Extract the (X, Y) coordinate from the center of the cell holding the provided text.  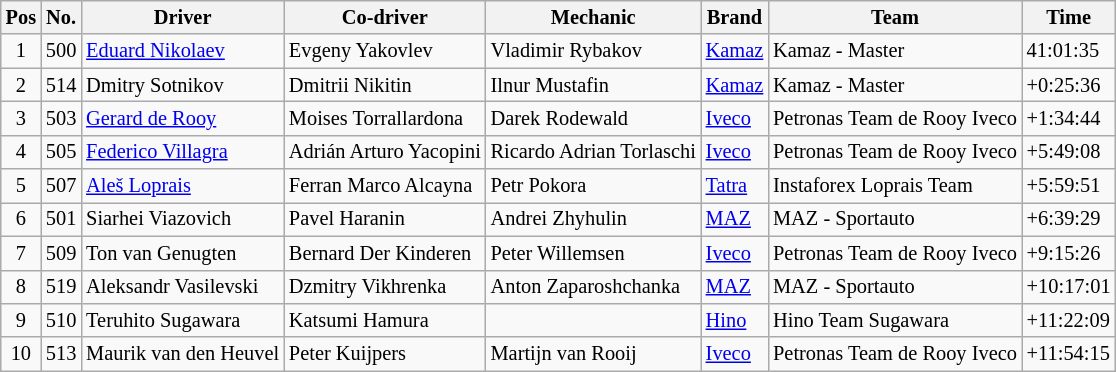
+11:54:15 (1069, 354)
Hino (734, 320)
10 (21, 354)
Vladimir Rybakov (594, 51)
Hino Team Sugawara (895, 320)
1 (21, 51)
Anton Zaparoshchanka (594, 287)
+1:34:44 (1069, 118)
4 (21, 152)
513 (61, 354)
500 (61, 51)
510 (61, 320)
Brand (734, 17)
+0:25:36 (1069, 85)
503 (61, 118)
501 (61, 219)
Teruhito Sugawara (182, 320)
Mechanic (594, 17)
Peter Kuijpers (385, 354)
No. (61, 17)
Dzmitry Vikhrenka (385, 287)
Co-driver (385, 17)
Dmitrii Nikitin (385, 85)
505 (61, 152)
Martijn van Rooij (594, 354)
519 (61, 287)
Peter Willemsen (594, 253)
507 (61, 186)
514 (61, 85)
Tatra (734, 186)
Time (1069, 17)
Gerard de Rooy (182, 118)
Eduard Nikolaev (182, 51)
41:01:35 (1069, 51)
Katsumi Hamura (385, 320)
+5:59:51 (1069, 186)
+6:39:29 (1069, 219)
Driver (182, 17)
509 (61, 253)
+9:15:26 (1069, 253)
+5:49:08 (1069, 152)
Dmitry Sotnikov (182, 85)
Moises Torrallardona (385, 118)
Pavel Haranin (385, 219)
Petr Pokora (594, 186)
Federico Villagra (182, 152)
Ricardo Adrian Torlaschi (594, 152)
+10:17:01 (1069, 287)
3 (21, 118)
Siarhei Viazovich (182, 219)
Ferran Marco Alcayna (385, 186)
Aleksandr Vasilevski (182, 287)
8 (21, 287)
Pos (21, 17)
Darek Rodewald (594, 118)
Maurik van den Heuvel (182, 354)
Ilnur Mustafin (594, 85)
2 (21, 85)
Ton van Genugten (182, 253)
+11:22:09 (1069, 320)
6 (21, 219)
Team (895, 17)
Andrei Zhyhulin (594, 219)
Adrián Arturo Yacopini (385, 152)
Instaforex Loprais Team (895, 186)
7 (21, 253)
Bernard Der Kinderen (385, 253)
Aleš Loprais (182, 186)
9 (21, 320)
Evgeny Yakovlev (385, 51)
5 (21, 186)
